Detect which cell encompasses the target text, then output its (x, y) center coordinate. 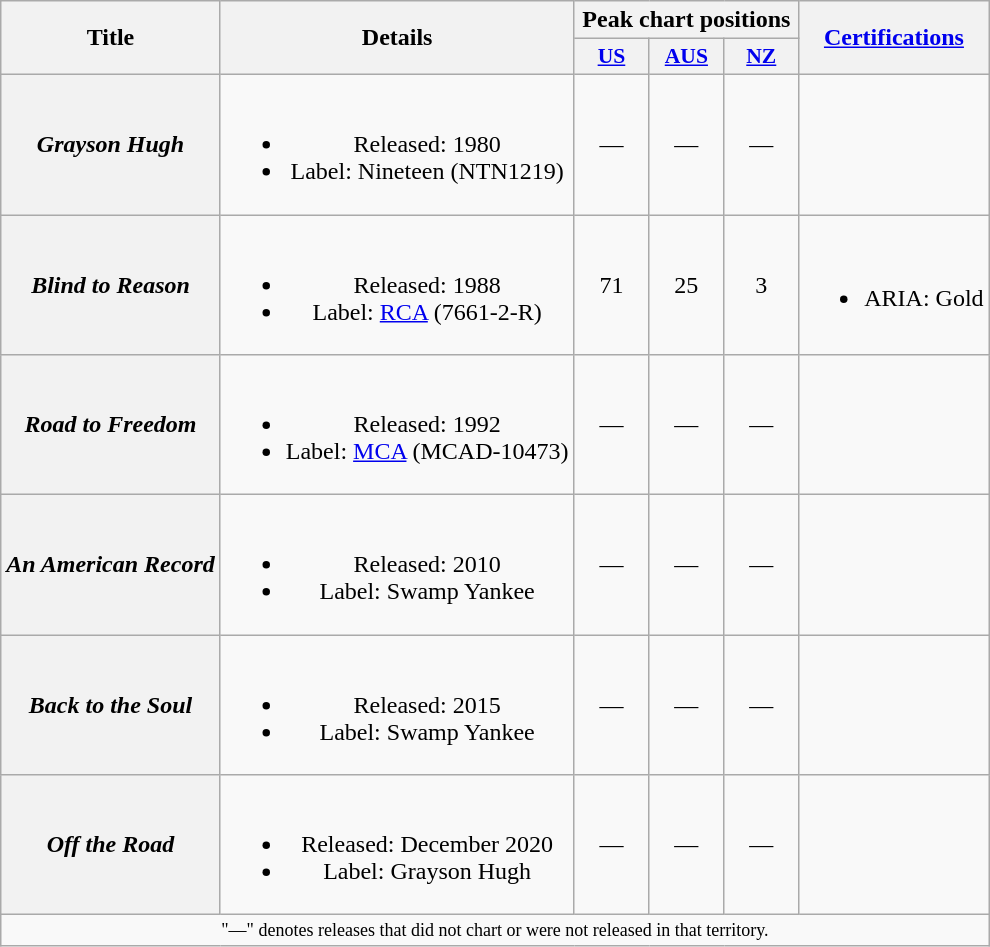
An American Record (111, 565)
Back to the Soul (111, 705)
3 (762, 284)
Off the Road (111, 845)
Peak chart positions (686, 20)
AUS (686, 57)
Road to Freedom (111, 425)
Title (111, 38)
"—" denotes releases that did not chart or were not released in that territory. (495, 930)
Released: 1992Label: MCA (MCAD-10473) (397, 425)
Grayson Hugh (111, 144)
Details (397, 38)
Certifications (894, 38)
Released: December 2020Label: Grayson Hugh (397, 845)
Released: 2010Label: Swamp Yankee (397, 565)
Blind to Reason (111, 284)
71 (612, 284)
25 (686, 284)
US (612, 57)
NZ (762, 57)
Released: 1980Label: Nineteen (NTN1219) (397, 144)
Released: 2015Label: Swamp Yankee (397, 705)
ARIA: Gold (894, 284)
Released: 1988Label: RCA (7661-2-R) (397, 284)
